Pinpoint the cell where the given text exists, returning its [X, Y] midpoint coordinate. 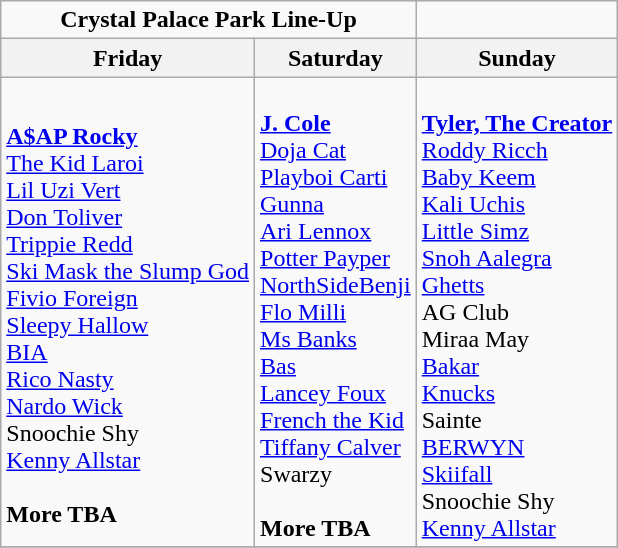
Friday [128, 58]
Saturday [336, 58]
Sunday [516, 58]
Crystal Palace Park Line-Up [208, 20]
